Search for the cell housing the specified text and yield its (X, Y) center coordinate. 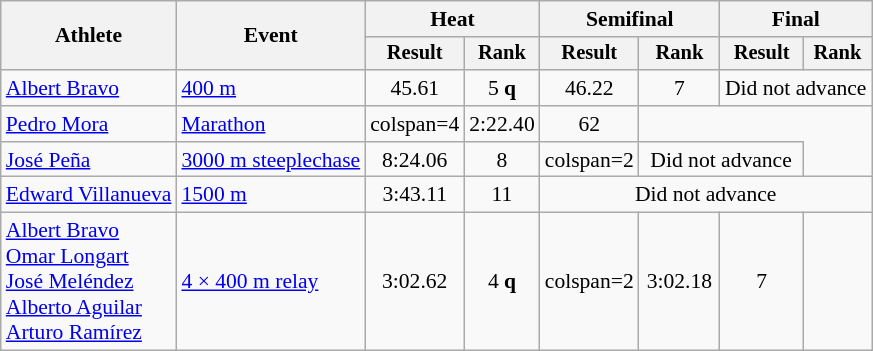
3:43.11 (414, 195)
Final (796, 19)
Albert Bravo (89, 88)
400 m (270, 88)
5 q (502, 88)
3:02.62 (414, 282)
Pedro Mora (89, 124)
4 × 400 m relay (270, 282)
Athlete (89, 36)
1500 m (270, 195)
62 (590, 124)
Event (270, 36)
Heat (452, 19)
11 (502, 195)
Marathon (270, 124)
8 (502, 160)
Semifinal (630, 19)
2:22.40 (502, 124)
46.22 (590, 88)
Edward Villanueva (89, 195)
45.61 (414, 88)
4 q (502, 282)
José Peña (89, 160)
8:24.06 (414, 160)
3000 m steeplechase (270, 160)
3:02.18 (680, 282)
colspan=4 (414, 124)
Albert BravoOmar LongartJosé MeléndezAlberto AguilarArturo Ramírez (89, 282)
